Search for the cell housing the specified text and yield its [X, Y] center coordinate. 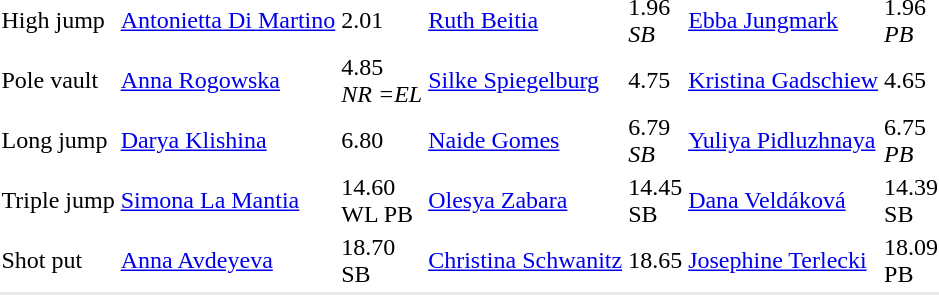
6.79SB [656, 140]
4.85NR =EL [382, 80]
Long jump [58, 140]
Olesya Zabara [526, 200]
Christina Schwanitz [526, 260]
Kristina Gadschiew [784, 80]
Naide Gomes [526, 140]
Yuliya Pidluzhnaya [784, 140]
Dana Veldáková [784, 200]
6.80 [382, 140]
18.65 [656, 260]
14.45 SB [656, 200]
Simona La Mantia [228, 200]
Shot put [58, 260]
Silke Spiegelburg [526, 80]
Anna Rogowska [228, 80]
Anna Avdeyeva [228, 260]
4.75 [656, 80]
Josephine Terlecki [784, 260]
Triple jump [58, 200]
14.60 WL PB [382, 200]
Pole vault [58, 80]
Darya Klishina [228, 140]
18.70 SB [382, 260]
